Provide the [x, y] coordinate of the cell's center where the given text is located.  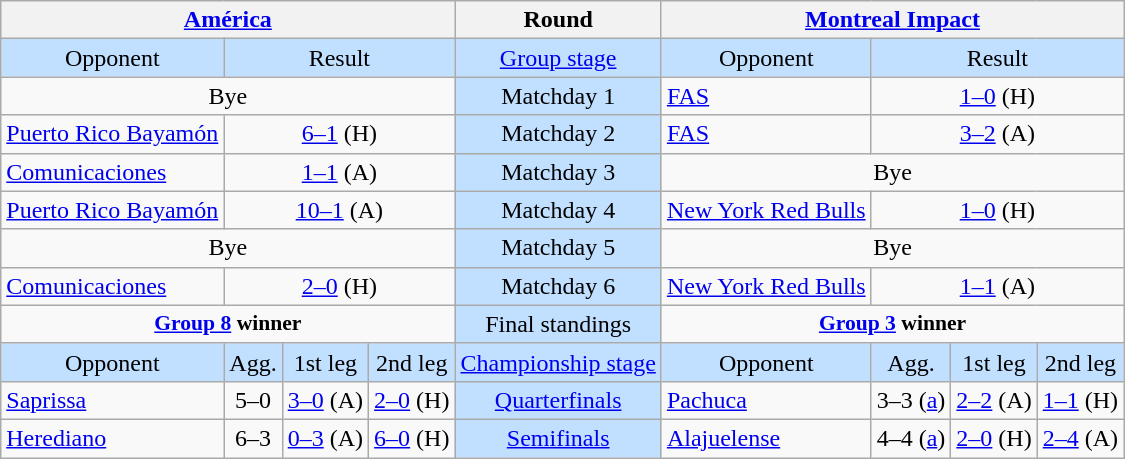
4–4 (a) [911, 438]
Herediano [112, 438]
Round [558, 20]
Matchday 1 [558, 96]
Matchday 3 [558, 172]
Matchday 6 [558, 286]
6–1 (H) [340, 134]
Montreal Impact [892, 20]
1–1 (H) [1080, 400]
Semifinals [558, 438]
Championship stage [558, 362]
Matchday 2 [558, 134]
3–3 (a) [911, 400]
Group 3 winner [892, 324]
Quarterfinals [558, 400]
0–3 (A) [325, 438]
3–2 (A) [997, 134]
Saprissa [112, 400]
10–1 (A) [340, 210]
3–0 (A) [325, 400]
Pachuca [766, 400]
América [228, 20]
Group stage [558, 58]
Alajuelense [766, 438]
2–2 (A) [994, 400]
6–0 (H) [412, 438]
Matchday 4 [558, 210]
Final standings [558, 324]
Matchday 5 [558, 248]
2–4 (A) [1080, 438]
Group 8 winner [228, 324]
5–0 [253, 400]
6–3 [253, 438]
